Provide the [x, y] coordinate of the cell's center where the given text is located.  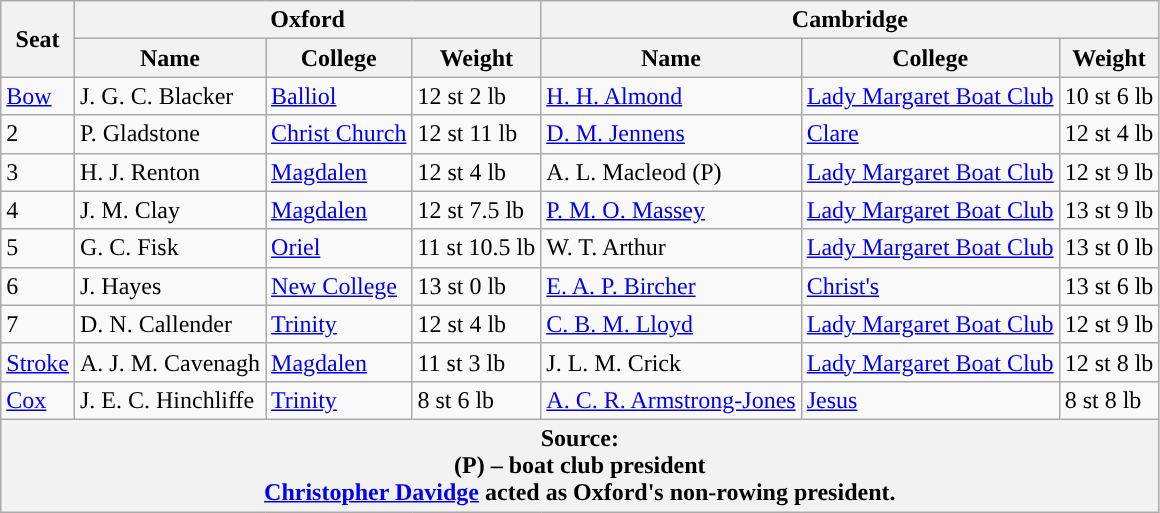
Balliol [339, 96]
Cox [38, 400]
12 st 7.5 lb [476, 210]
11 st 3 lb [476, 362]
J. G. C. Blacker [170, 96]
G. C. Fisk [170, 248]
12 st 11 lb [476, 134]
A. J. M. Cavenagh [170, 362]
C. B. M. Lloyd [671, 324]
P. Gladstone [170, 134]
13 st 9 lb [1109, 210]
Christ's [930, 286]
A. C. R. Armstrong-Jones [671, 400]
12 st 8 lb [1109, 362]
Seat [38, 39]
2 [38, 134]
8 st 6 lb [476, 400]
W. T. Arthur [671, 248]
8 st 8 lb [1109, 400]
10 st 6 lb [1109, 96]
Oxford [307, 20]
D. M. Jennens [671, 134]
Cambridge [850, 20]
Christ Church [339, 134]
J. E. C. Hinchliffe [170, 400]
D. N. Callender [170, 324]
7 [38, 324]
H. H. Almond [671, 96]
J. Hayes [170, 286]
Clare [930, 134]
New College [339, 286]
12 st 2 lb [476, 96]
A. L. Macleod (P) [671, 172]
H. J. Renton [170, 172]
Bow [38, 96]
Oriel [339, 248]
4 [38, 210]
E. A. P. Bircher [671, 286]
P. M. O. Massey [671, 210]
J. L. M. Crick [671, 362]
11 st 10.5 lb [476, 248]
Stroke [38, 362]
J. M. Clay [170, 210]
13 st 6 lb [1109, 286]
Jesus [930, 400]
5 [38, 248]
6 [38, 286]
3 [38, 172]
Source:(P) – boat club presidentChristopher Davidge acted as Oxford's non-rowing president. [580, 465]
